Output the [x, y] coordinate of the center of the cell containing the given text.  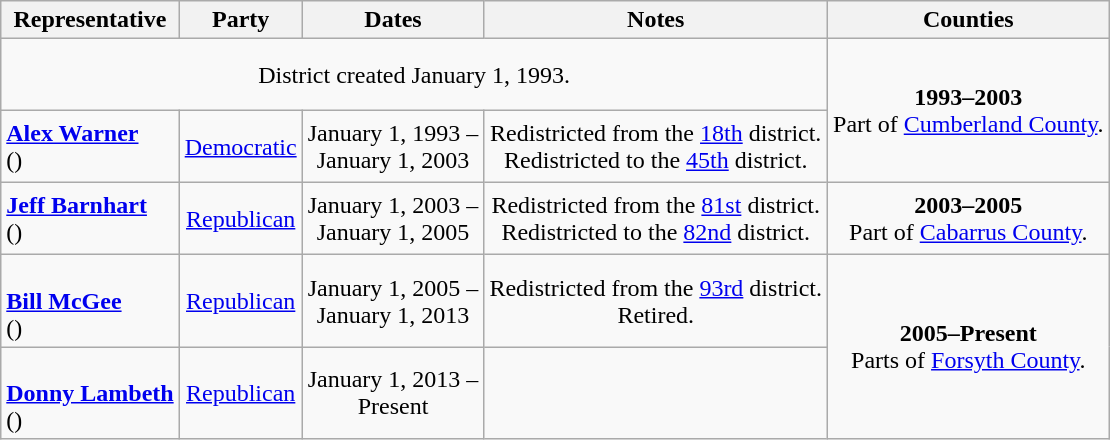
1993–2003 Part of Cumberland County. [968, 111]
Counties [968, 20]
January 1, 2005 – January 1, 2013 [393, 301]
Dates [393, 20]
January 1, 2013 – Present [393, 393]
Donny Lambeth() [90, 393]
Redistricted from the 93rd district. Retired. [656, 301]
Redistricted from the 18th district. Redistricted to the 45th district. [656, 147]
District created January 1, 1993. [414, 75]
Notes [656, 20]
2003–2005 Part of Cabarrus County. [968, 219]
January 1, 1993 – January 1, 2003 [393, 147]
Redistricted from the 81st district. Redistricted to the 82nd district. [656, 219]
Jeff Barnhart() [90, 219]
Party [240, 20]
2005–Present Parts of Forsyth County. [968, 347]
Representative [90, 20]
January 1, 2003 – January 1, 2005 [393, 219]
Alex Warner() [90, 147]
Democratic [240, 147]
Bill McGee() [90, 301]
